Search for the cell housing the specified text and yield its [x, y] center coordinate. 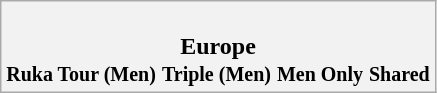
Europe Ruka Tour (Men) Triple (Men) Men Only Shared [218, 47]
